Find where the given text appears and provide that cell's center as (X, Y) coordinate. 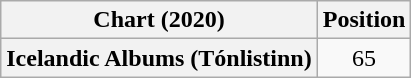
Chart (2020) (159, 20)
65 (364, 58)
Icelandic Albums (Tónlistinn) (159, 58)
Position (364, 20)
